Scan for the cell matching the given text and deliver its [X, Y] coordinate at center. 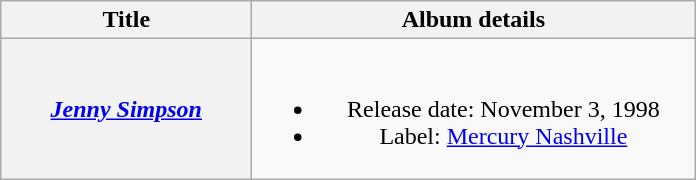
Release date: November 3, 1998Label: Mercury Nashville [474, 109]
Title [126, 20]
Jenny Simpson [126, 109]
Album details [474, 20]
